For the text-containing cell, return its midpoint in [X, Y] coordinate format. 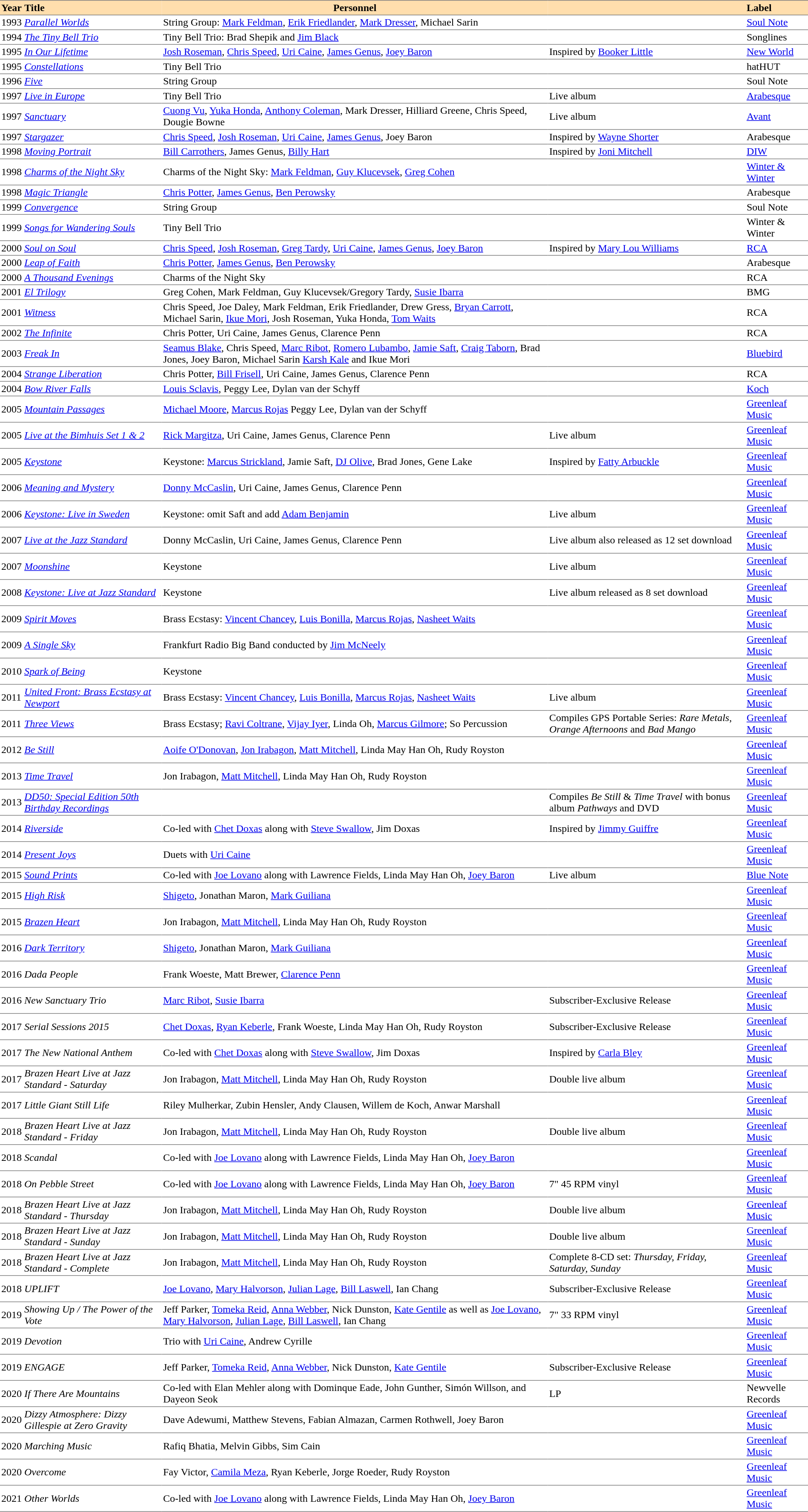
Koch [776, 389]
Frankfurt Radio Big Band conducted by Jim McNeely [355, 646]
UPLIFT [92, 1289]
Compiles GPS Portable Series: Rare Metals, Orange Afternoons and Bad Mango [647, 724]
On Pebble Street [92, 1184]
Marc Ribot, Susie Ibarra [355, 1001]
Rafiq Bhatia, Melvin Gibbs, Sim Cain [355, 1446]
Inspired by Jimmy Guiffre [647, 829]
Charms of the Night Sky: Mark Feldman, Guy Klucevsek, Greg Cohen [355, 173]
Live in Europe [92, 96]
Seamus Blake, Chris Speed, Marc Ribot, Romero Lubambo, Jamie Saft, Craig Taborn, Brad Jones, Joey Baron, Michael Sarin Karsh Kale and Ikue Mori [355, 354]
Scandal [92, 1158]
2003 [12, 354]
Time Travel [92, 776]
Inspired by Mary Lou Williams [647, 248]
A Single Sky [92, 646]
Soul on Soul [92, 248]
Dave Adewumi, Matthew Stevens, Fabian Almazan, Carmen Rothwell, Joey Baron [355, 1420]
Chet Doxas, Ryan Keberle, Frank Woeste, Linda May Han Oh, Rudy Royston [355, 1027]
Inspired by Carla Bley [647, 1053]
1993 [12, 23]
Chris Potter, Bill Frisell, Uri Caine, James Genus, Clarence Penn [355, 374]
2010 [12, 672]
String Group: Mark Feldman, Erik Friedlander, Mark Dresser, Michael Sarin [355, 23]
United Front: Brass Ecstasy at Newport [92, 698]
Live album released as 8 set download [647, 593]
Riverside [92, 829]
Aoife O'Donovan, Jon Irabagon, Matt Mitchell, Linda May Han Oh, Rudy Royston [355, 750]
Co-led with Elan Mehler along with Dominque Eade, John Gunther, Simón Willson, and Dayeon Seok [355, 1394]
Convergence [92, 208]
Mountain Passages [92, 410]
Bluebird [776, 354]
Songlines [776, 37]
Brass Ecstasy; Ravi Coltrane, Vijay Iyer, Linda Oh, Marcus Gilmore; So Percussion [355, 724]
Serial Sessions 2015 [92, 1027]
2002 [12, 333]
Bill Carrothers, James Genus, Billy Hart [355, 152]
Chris Speed, Joe Daley, Mark Feldman, Erik Friedlander, Drew Gress, Bryan Carrott, Michael Sarin, Ikue Mori, Josh Roseman, Yuka Honda, Tom Waits [355, 313]
Brazen Heart Live at Jazz Standard - Friday [92, 1132]
Trio with Uri Caine, Andrew Cyrille [355, 1342]
Three Views [92, 724]
LP [647, 1394]
Live album also released as 12 set download [647, 541]
Inspired by Joni Mitchell [647, 152]
Bow River Falls [92, 389]
High Risk [92, 896]
Overcome [92, 1472]
Showing Up / The Power of the Vote [92, 1316]
If There Are Mountains [92, 1394]
Louis Sclavis, Peggy Lee, Dylan van der Schyff [355, 389]
Keystone: Live in Sweden [92, 514]
Jeff Parker, Tomeka Reid, Anna Webber, Nick Dunston, Kate Gentile [355, 1368]
Dizzy Atmosphere: Dizzy Gillespie at Zero Gravity [92, 1420]
Blue Note [776, 875]
Witness [92, 313]
New World [776, 52]
Sanctuary [92, 117]
Inspired by Wayne Shorter [647, 137]
Brazen Heart [92, 922]
Strange Liberation [92, 374]
Year [12, 8]
Label [776, 8]
7" 33 RPM vinyl [647, 1316]
Riley Mulherkar, Zubin Hensler, Andy Clausen, Willem de Koch, Anwar Marshall [355, 1106]
Chris Speed, Josh Roseman, Greg Tardy, Uri Caine, James Genus, Joey Baron [355, 248]
New Sanctuary Trio [92, 1001]
Present Joys [92, 855]
Complete 8-CD set: Thursday, Friday, Saturday, Sunday [647, 1263]
Chris Speed, Josh Roseman, Uri Caine, James Genus, Joey Baron [355, 137]
7" 45 RPM vinyl [647, 1184]
BMG [776, 292]
Songs for Wandering Souls [92, 228]
Michael Moore, Marcus Rojas Peggy Lee, Dylan van der Schyff [355, 410]
Little Giant Still Life [92, 1106]
2008 [12, 593]
Dada People [92, 975]
Jeff Parker, Tomeka Reid, Anna Webber, Nick Dunston, Kate Gentile as well as Joe Lovano, Mary Halvorson, Julian Lage, Bill Laswell, Ian Chang [355, 1316]
Keystone: omit Saft and add Adam Benjamin [355, 514]
Joe Lovano, Mary Halvorson, Julian Lage, Bill Laswell, Ian Chang [355, 1289]
Brazen Heart Live at Jazz Standard - Complete [92, 1263]
Title [92, 8]
Inspired by Booker Little [647, 52]
Cuong Vu, Yuka Honda, Anthony Coleman, Mark Dresser, Hilliard Greene, Chris Speed, Dougie Bowne [355, 117]
Fay Victor, Camila Meza, Ryan Keberle, Jorge Roeder, Rudy Royston [355, 1472]
Rick Margitza, Uri Caine, James Genus, Clarence Penn [355, 436]
Brazen Heart Live at Jazz Standard - Thursday [92, 1211]
Sound Prints [92, 875]
Keystone: Marcus Strickland, Jamie Saft, DJ Olive, Brad Jones, Gene Lake [355, 462]
Live at the Bimhuis Set 1 & 2 [92, 436]
2021 [12, 1499]
The New National Anthem [92, 1053]
Personnel [355, 8]
Greg Cohen, Mark Feldman, Guy Klucevsek/Gregory Tardy, Susie Ibarra [355, 292]
Other Worlds [92, 1499]
Constellations [92, 67]
Meaning and Mystery [92, 488]
DIW [776, 152]
Inspired by Fatty Arbuckle [647, 462]
Avant [776, 117]
Josh Roseman, Chris Speed, Uri Caine, James Genus, Joey Baron [355, 52]
Newvelle Records [776, 1394]
In Our Lifetime [92, 52]
Brazen Heart Live at Jazz Standard - Sunday [92, 1237]
Magic Triangle [92, 193]
Parallel Worlds [92, 23]
Keystone: Live at Jazz Standard [92, 593]
Five [92, 81]
El Trilogy [92, 292]
Dark Territory [92, 948]
Spark of Being [92, 672]
A Thousand Evenings [92, 277]
1996 [12, 81]
Marching Music [92, 1446]
Duets with Uri Caine [355, 855]
hatHUT [776, 67]
The Tiny Bell Trio [92, 37]
DD50: Special Edition 50th Birthday Recordings [92, 802]
Brazen Heart Live at Jazz Standard - Saturday [92, 1079]
Devotion [92, 1342]
Stargazer [92, 137]
Spirit Moves [92, 619]
2012 [12, 750]
Be Still [92, 750]
Moonshine [92, 567]
Leap of Faith [92, 263]
Live at the Jazz Standard [92, 541]
Chris Potter, Uri Caine, James Genus, Clarence Penn [355, 333]
Tiny Bell Trio: Brad Shepik and Jim Black [355, 37]
Frank Woeste, Matt Brewer, Clarence Penn [355, 975]
1994 [12, 37]
Freak In [92, 354]
The Infinite [92, 333]
ENGAGE [92, 1368]
Compiles Be Still & Time Travel with bonus album Pathways and DVD [647, 802]
Moving Portrait [92, 152]
